Extract the [X, Y] coordinate from the center of the cell holding the provided text.  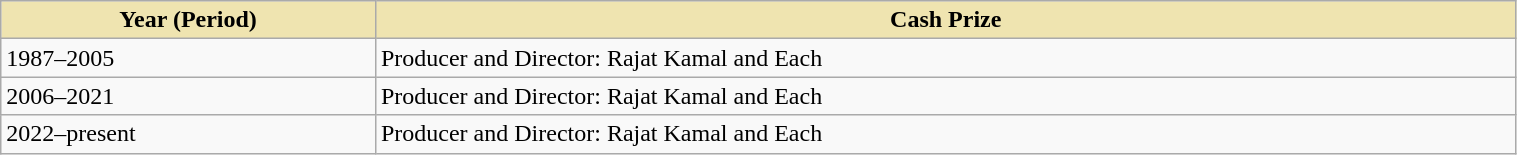
1987–2005 [188, 58]
2022–present [188, 134]
Year (Period) [188, 20]
2006–2021 [188, 96]
Cash Prize [946, 20]
